Determine the (X, Y) coordinate at the center of the cell enclosing the given text.  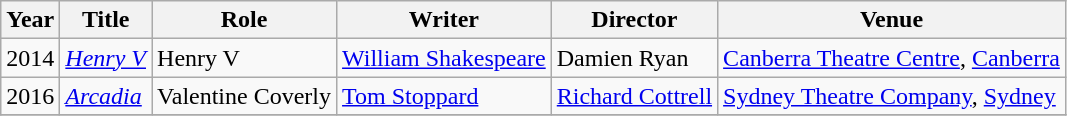
William Shakespeare (444, 58)
Role (244, 20)
Damien Ryan (634, 58)
Richard Cottrell (634, 96)
2016 (30, 96)
Sydney Theatre Company, Sydney (892, 96)
Title (106, 20)
2014 (30, 58)
Year (30, 20)
Writer (444, 20)
Canberra Theatre Centre, Canberra (892, 58)
Tom Stoppard (444, 96)
Valentine Coverly (244, 96)
Arcadia (106, 96)
Venue (892, 20)
Director (634, 20)
